Pinpoint the cell where the given text exists, returning its [X, Y] midpoint coordinate. 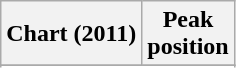
Chart (2011) [72, 34]
Peakposition [188, 34]
